Return the [x, y] coordinate for the center point of the cell that contains the specified text.  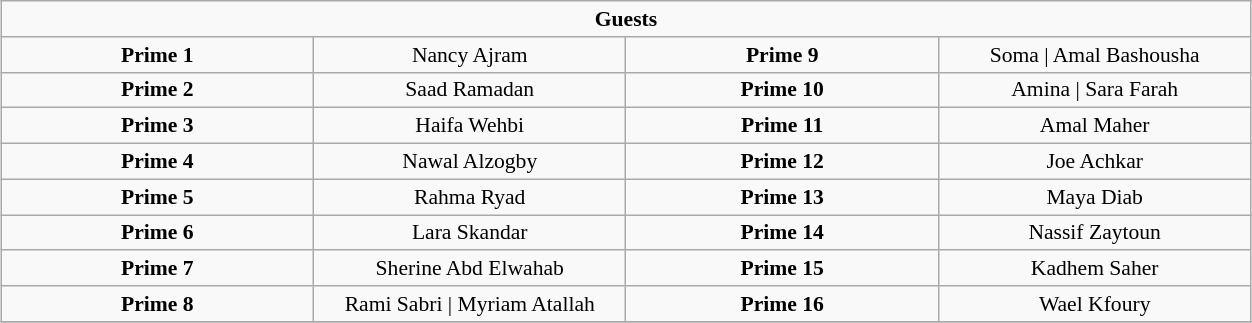
Prime 1 [157, 55]
Sherine Abd Elwahab [470, 269]
Nawal Alzogby [470, 162]
Amina | Sara Farah [1094, 90]
Prime 5 [157, 197]
Prime 14 [782, 233]
Nancy Ajram [470, 55]
Prime 4 [157, 162]
Prime 3 [157, 126]
Amal Maher [1094, 126]
Kadhem Saher [1094, 269]
Saad Ramadan [470, 90]
Prime 7 [157, 269]
Prime 12 [782, 162]
Prime 2 [157, 90]
Guests [626, 19]
Rahma Ryad [470, 197]
Maya Diab [1094, 197]
Rami Sabri | Myriam Atallah [470, 304]
Prime 9 [782, 55]
Prime 8 [157, 304]
Wael Kfoury [1094, 304]
Prime 11 [782, 126]
Lara Skandar [470, 233]
Prime 10 [782, 90]
Nassif Zaytoun [1094, 233]
Prime 13 [782, 197]
Prime 6 [157, 233]
Soma | Amal Bashousha [1094, 55]
Joe Achkar [1094, 162]
Prime 16 [782, 304]
Prime 15 [782, 269]
Haifa Wehbi [470, 126]
